Provide the [x, y] coordinate of the cell's center where the given text is located.  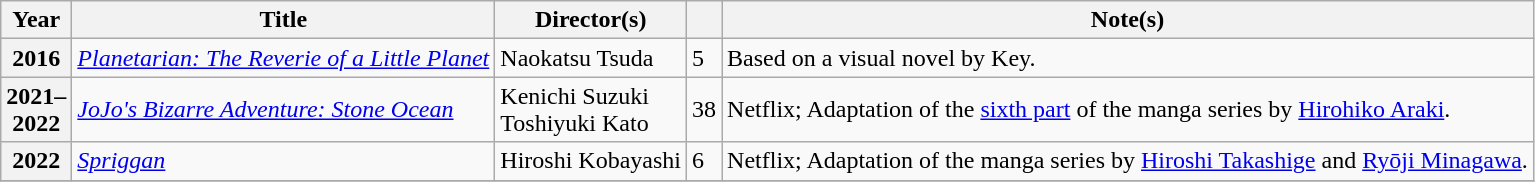
Netflix; Adaptation of the sixth part of the manga series by Hirohiko Araki. [1128, 110]
Note(s) [1128, 20]
38 [704, 110]
Year [36, 20]
Planetarian: The Reverie of a Little Planet [284, 58]
Based on a visual novel by Key. [1128, 58]
Title [284, 20]
Hiroshi Kobayashi [591, 161]
2022 [36, 161]
2016 [36, 58]
Naokatsu Tsuda [591, 58]
2021–2022 [36, 110]
Netflix; Adaptation of the manga series by Hiroshi Takashige and Ryōji Minagawa. [1128, 161]
5 [704, 58]
Spriggan [284, 161]
Kenichi SuzukiToshiyuki Kato [591, 110]
6 [704, 161]
Director(s) [591, 20]
JoJo's Bizarre Adventure: Stone Ocean [284, 110]
